Extract the (x, y) coordinate from the center of the cell holding the provided text.  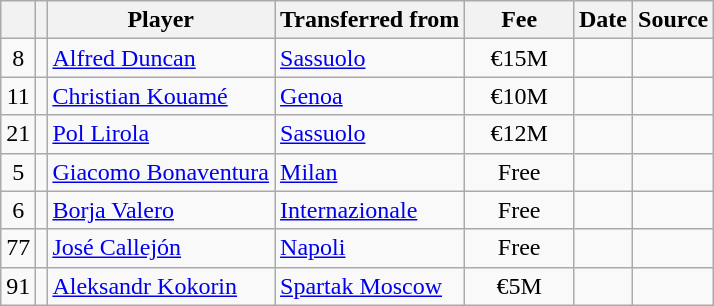
Pol Lirola (161, 134)
77 (18, 248)
Aleksandr Kokorin (161, 286)
91 (18, 286)
8 (18, 58)
Transferred from (370, 20)
5 (18, 172)
Giacomo Bonaventura (161, 172)
Source (674, 20)
Napoli (370, 248)
21 (18, 134)
€12M (520, 134)
Borja Valero (161, 210)
Christian Kouamé (161, 96)
6 (18, 210)
Fee (520, 20)
Milan (370, 172)
11 (18, 96)
Player (161, 20)
Genoa (370, 96)
Internazionale (370, 210)
€5M (520, 286)
€10M (520, 96)
€15M (520, 58)
Alfred Duncan (161, 58)
José Callejón (161, 248)
Date (602, 20)
Spartak Moscow (370, 286)
